Detect which cell encompasses the target text, then output its [X, Y] center coordinate. 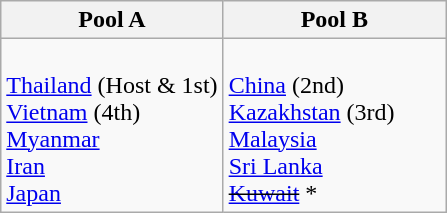
Thailand (Host & 1st) Vietnam (4th) Myanmar Iran Japan [112, 126]
Pool B [334, 20]
Pool A [112, 20]
China (2nd) Kazakhstan (3rd) Malaysia Sri Lanka Kuwait * [334, 126]
